Pinpoint the cell where the given text exists, returning its (X, Y) midpoint coordinate. 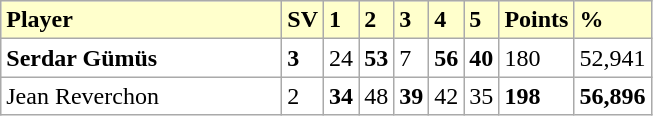
1 (342, 20)
4 (446, 20)
SV (303, 20)
39 (412, 96)
198 (536, 96)
53 (376, 58)
24 (342, 58)
40 (482, 58)
Player (142, 20)
52,941 (612, 58)
% (612, 20)
56,896 (612, 96)
Serdar Gümüs (142, 58)
56 (446, 58)
180 (536, 58)
48 (376, 96)
Jean Reverchon (142, 96)
7 (412, 58)
35 (482, 96)
5 (482, 20)
42 (446, 96)
34 (342, 96)
Points (536, 20)
